Return [X, Y] of the center of cell containing provided text 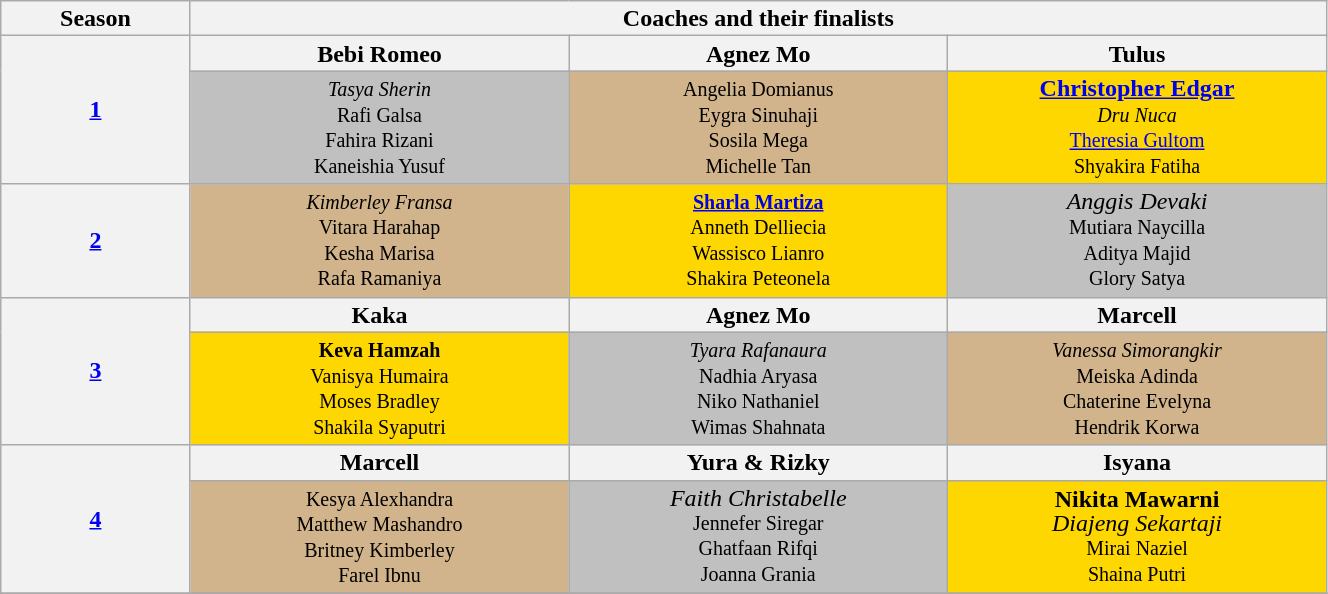
Bebi Romeo [380, 54]
Isyana [1138, 462]
Vanessa SimorangkirMeiska AdindaChaterine EvelynaHendrik Korwa [1138, 388]
Tasya SherinRafi GalsaFahira RizaniKaneishia Yusuf [380, 128]
1 [96, 110]
Tyara RafanauraNadhia AryasaNiko NathanielWimas Shahnata [758, 388]
Season [96, 18]
2 [96, 240]
Tulus [1138, 54]
Christopher EdgarDru NucaTheresia GultomShyakira Fatiha [1138, 128]
Nikita MawarniDiajeng SekartajiMirai NazielShaina Putri [1138, 536]
Keva HamzahVanisya HumairaMoses BradleyShakila Syaputri [380, 388]
Kimberley FransaVitara HarahapKesha MarisaRafa Ramaniya [380, 240]
Anggis DevakiMutiara NaycillaAditya MajidGlory Satya [1138, 240]
Faith ChristabelleJennefer SiregarGhatfaan RifqiJoanna Grania [758, 536]
3 [96, 371]
Yura & Rizky [758, 462]
Coaches and their finalists [758, 18]
Kesya AlexhandraMatthew MashandroBritney KimberleyFarel Ibnu [380, 536]
4 [96, 519]
Angelia DomianusEygra SinuhajiSosila MegaMichelle Tan [758, 128]
Sharla MartizaAnneth DellieciaWassisco LianroShakira Peteonela [758, 240]
Kaka [380, 314]
